Search for the cell housing the specified text and yield its (X, Y) center coordinate. 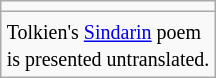
Tolkien's Sindarin poemis presented untranslated. (108, 44)
